From the cell containing the given text, extract its center point as [x, y] coordinate. 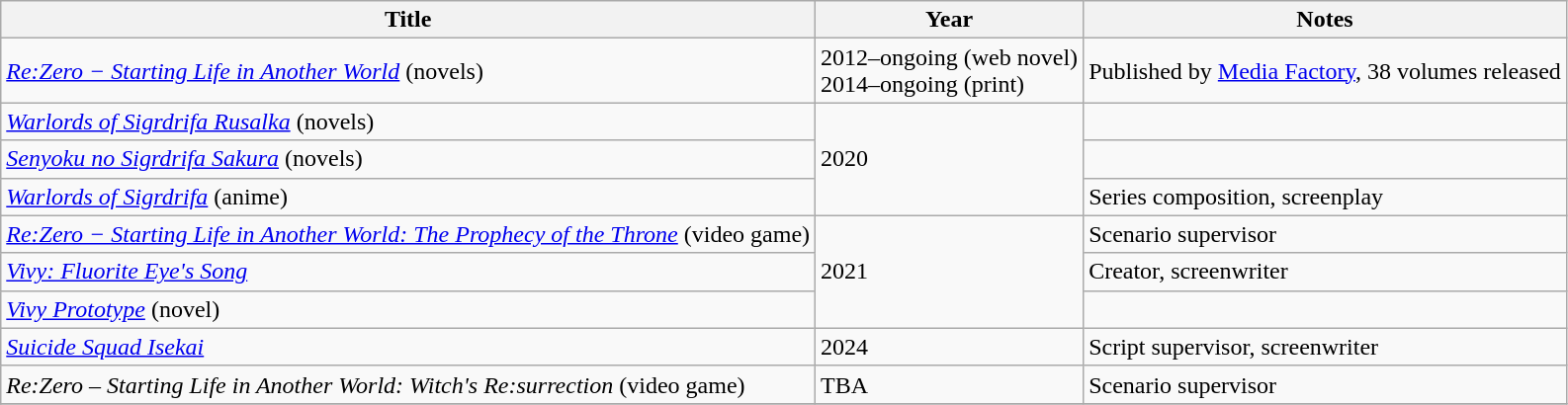
Re:Zero − Starting Life in Another World (novels) [408, 71]
Notes [1325, 20]
Vivy: Fluorite Eye's Song [408, 272]
2020 [949, 159]
TBA [949, 384]
Vivy Prototype (novel) [408, 309]
2012–ongoing (web novel)2014–ongoing (print) [949, 71]
Creator, screenwriter [1325, 272]
Re:Zero − Starting Life in Another World: The Prophecy of the Throne (video game) [408, 234]
Senyoku no Sigrdrifa Sakura (novels) [408, 159]
Published by Media Factory, 38 volumes released [1325, 71]
Re:Zero – Starting Life in Another World: Witch's Re:surrection (video game) [408, 384]
Title [408, 20]
Suicide Squad Isekai [408, 347]
Series composition, screenplay [1325, 197]
Script supervisor, screenwriter [1325, 347]
2024 [949, 347]
2021 [949, 272]
Warlords of Sigrdrifa (anime) [408, 197]
Warlords of Sigrdrifa Rusalka (novels) [408, 121]
Year [949, 20]
